Scan for the cell matching the given text and deliver its (x, y) coordinate at center. 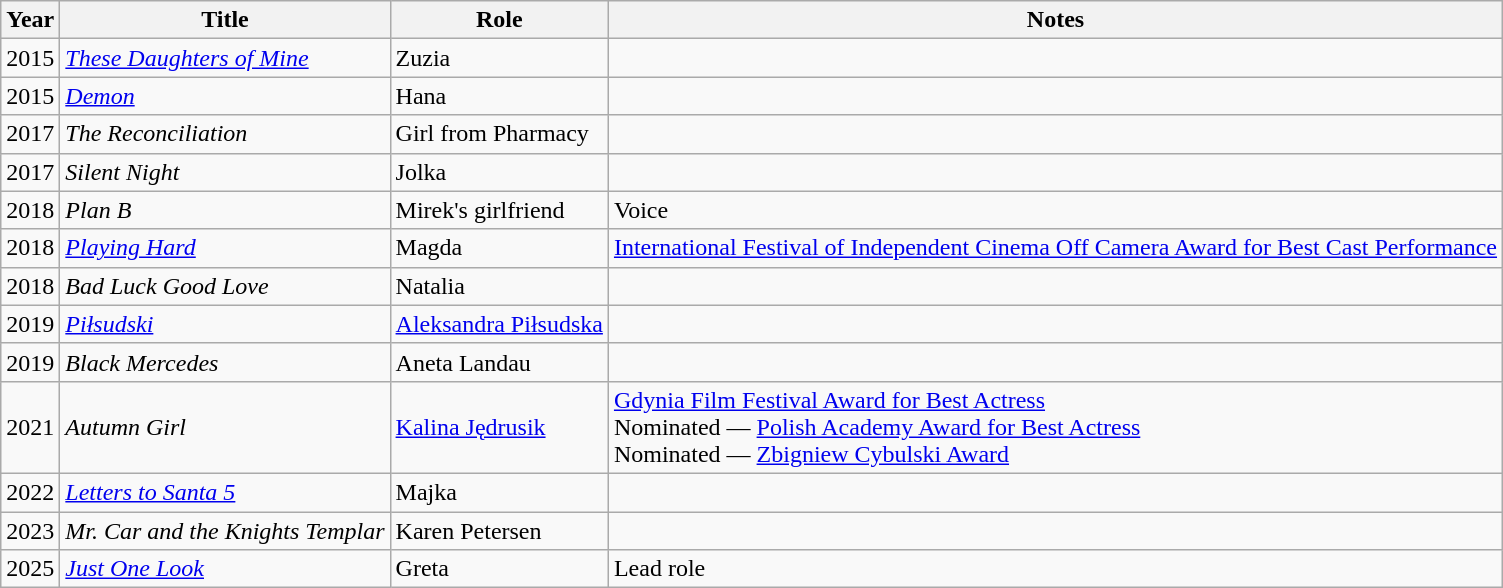
Voice (1055, 210)
Natalia (499, 286)
Role (499, 20)
Aneta Landau (499, 362)
2022 (30, 492)
Bad Luck Good Love (225, 286)
Title (225, 20)
Lead role (1055, 569)
Playing Hard (225, 248)
Autumn Girl (225, 427)
Gdynia Film Festival Award for Best ActressNominated — Polish Academy Award for Best ActressNominated — Zbigniew Cybulski Award (1055, 427)
Zuzia (499, 58)
Girl from Pharmacy (499, 134)
Mr. Car and the Knights Templar (225, 531)
The Reconciliation (225, 134)
Karen Petersen (499, 531)
These Daughters of Mine (225, 58)
Black Mercedes (225, 362)
Greta (499, 569)
Year (30, 20)
Majka (499, 492)
Demon (225, 96)
Kalina Jędrusik (499, 427)
2025 (30, 569)
2023 (30, 531)
Letters to Santa 5 (225, 492)
2021 (30, 427)
International Festival of Independent Cinema Off Camera Award for Best Cast Performance (1055, 248)
Hana (499, 96)
Piłsudski (225, 324)
Plan B (225, 210)
Jolka (499, 172)
Notes (1055, 20)
Aleksandra Piłsudska (499, 324)
Mirek's girlfriend (499, 210)
Just One Look (225, 569)
Silent Night (225, 172)
Magda (499, 248)
